Pinpoint the cell where the given text exists, returning its [x, y] midpoint coordinate. 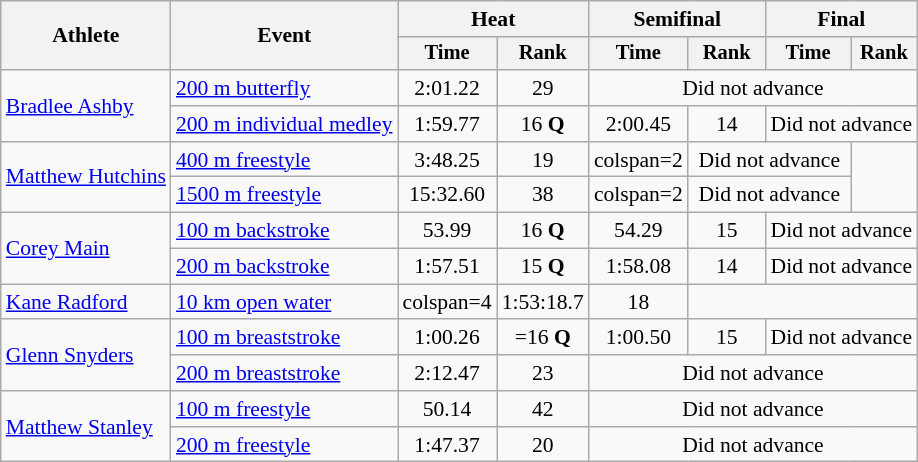
23 [543, 373]
200 m individual medley [284, 124]
400 m freestyle [284, 160]
18 [638, 302]
50.14 [448, 409]
200 m butterfly [284, 88]
Matthew Hutchins [86, 178]
38 [543, 195]
15:32.60 [448, 195]
100 m backstroke [284, 231]
Glenn Snyders [86, 356]
Heat [494, 19]
42 [543, 409]
15 Q [543, 267]
Corey Main [86, 248]
2:00.45 [638, 124]
2:01.22 [448, 88]
Bradlee Ashby [86, 106]
1:53:18.7 [543, 302]
1:58.08 [638, 267]
1:59.77 [448, 124]
Event [284, 36]
100 m freestyle [284, 409]
Kane Radford [86, 302]
3:48.25 [448, 160]
1:00.26 [448, 338]
10 km open water [284, 302]
2:12.47 [448, 373]
53.99 [448, 231]
1:57.51 [448, 267]
54.29 [638, 231]
29 [543, 88]
=16 Q [543, 338]
Matthew Stanley [86, 426]
100 m breaststroke [284, 338]
colspan=4 [448, 302]
Final [841, 19]
1:00.50 [638, 338]
Semifinal [678, 19]
1500 m freestyle [284, 195]
200 m backstroke [284, 267]
19 [543, 160]
Athlete [86, 36]
200 m breaststroke [284, 373]
